Search for the cell housing the specified text and yield its (X, Y) center coordinate. 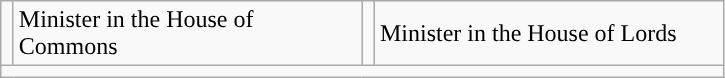
Minister in the House of Lords (548, 34)
Minister in the House of Commons (188, 34)
